Return (X, Y) of the center of cell containing provided text 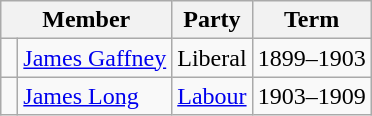
Liberal (212, 58)
James Long (95, 96)
James Gaffney (95, 58)
1899–1903 (312, 58)
Term (312, 20)
Member (86, 20)
Party (212, 20)
Labour (212, 96)
1903–1909 (312, 96)
